Provide the [X, Y] coordinate of the cell's center where the given text is located.  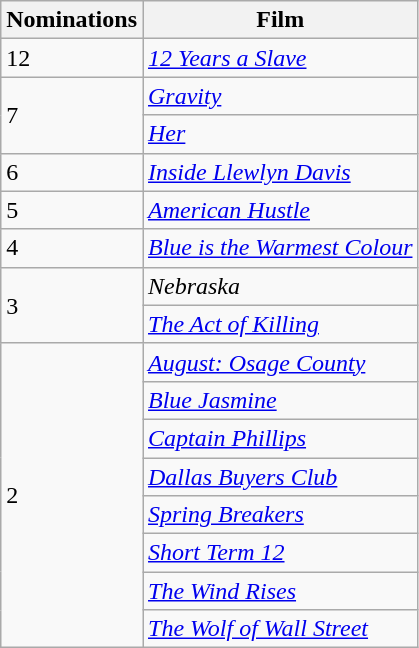
August: Osage County [280, 362]
Blue is the Warmest Colour [280, 248]
7 [72, 115]
Gravity [280, 96]
American Hustle [280, 210]
Captain Phillips [280, 438]
Inside Llewlyn Davis [280, 172]
3 [72, 305]
Spring Breakers [280, 515]
Her [280, 134]
Short Term 12 [280, 553]
Nominations [72, 20]
12 Years a Slave [280, 58]
6 [72, 172]
Blue Jasmine [280, 400]
The Act of Killing [280, 324]
12 [72, 58]
Dallas Buyers Club [280, 477]
Film [280, 20]
Nebraska [280, 286]
The Wolf of Wall Street [280, 629]
5 [72, 210]
The Wind Rises [280, 591]
4 [72, 248]
2 [72, 495]
